Locate the cell with the specified text and output its (X, Y) center coordinate. 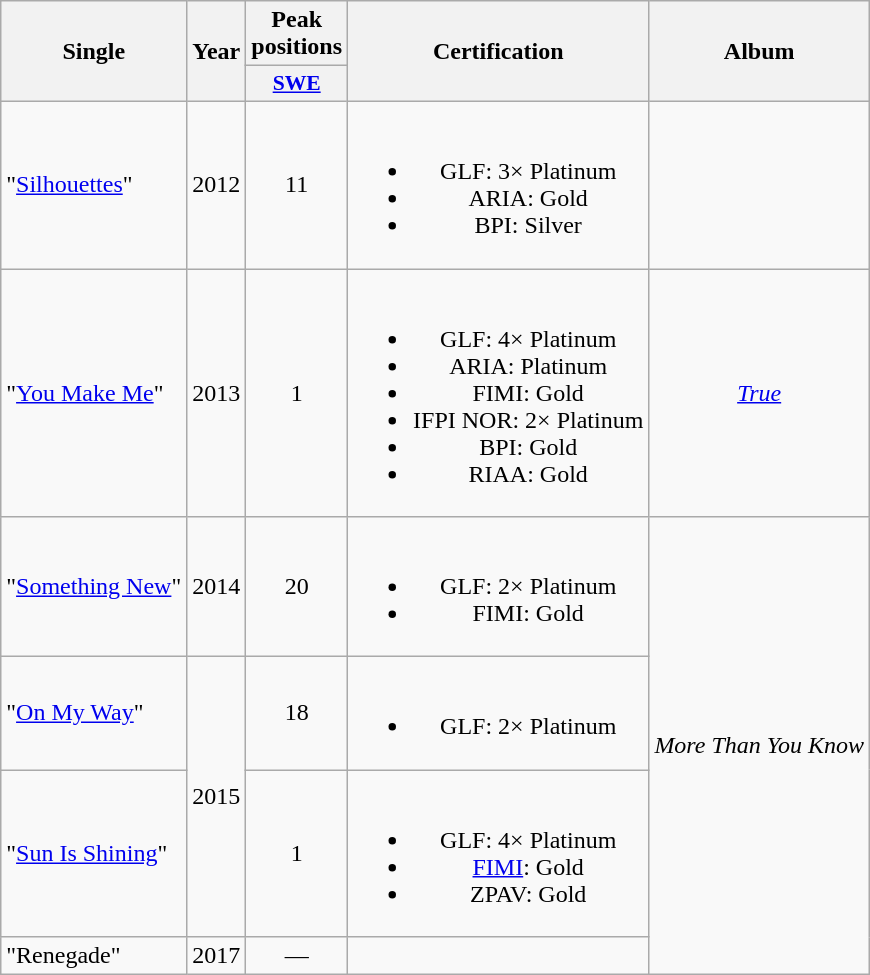
"Something New" (94, 587)
2013 (216, 392)
18 (297, 714)
GLF: 3× PlatinumARIA: GoldBPI: Silver (498, 184)
20 (297, 587)
True (760, 392)
GLF: 4× PlatinumFIMI: GoldZPAV: Gold (498, 854)
2014 (216, 587)
2012 (216, 184)
"On My Way" (94, 714)
GLF: 4× PlatinumARIA: PlatinumFIMI: GoldIFPI NOR: 2× PlatinumBPI: GoldRIAA: Gold (498, 392)
Album (760, 52)
GLF: 2× Platinum (498, 714)
Single (94, 52)
Year (216, 52)
2017 (216, 956)
"Sun Is Shining" (94, 854)
— (297, 956)
SWE (297, 84)
"Silhouettes" (94, 184)
2015 (216, 797)
GLF: 2× PlatinumFIMI: Gold (498, 587)
More Than You Know (760, 746)
Peak positions (297, 34)
"Renegade" (94, 956)
Certification (498, 52)
"You Make Me" (94, 392)
11 (297, 184)
